Output the (x, y) coordinate of the center of the cell containing the given text.  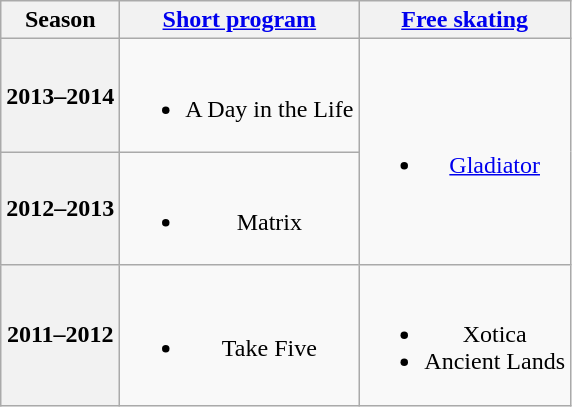
A Day in the Life (240, 96)
Matrix (240, 208)
Short program (240, 20)
2012–2013 (60, 208)
2011–2012 (60, 335)
Take Five (240, 335)
Xotica Ancient Lands (465, 335)
Season (60, 20)
Gladiator (465, 152)
Free skating (465, 20)
2013–2014 (60, 96)
